Search for the cell housing the specified text and yield its [X, Y] center coordinate. 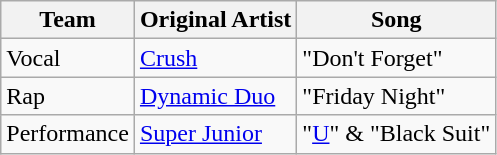
Original Artist [215, 20]
Crush [215, 58]
Super Junior [215, 134]
Dynamic Duo [215, 96]
Song [396, 20]
Team [68, 20]
Rap [68, 96]
"Friday Night" [396, 96]
Vocal [68, 58]
Performance [68, 134]
"U" & "Black Suit" [396, 134]
"Don't Forget" [396, 58]
